Scan for the cell matching the given text and deliver its [x, y] coordinate at center. 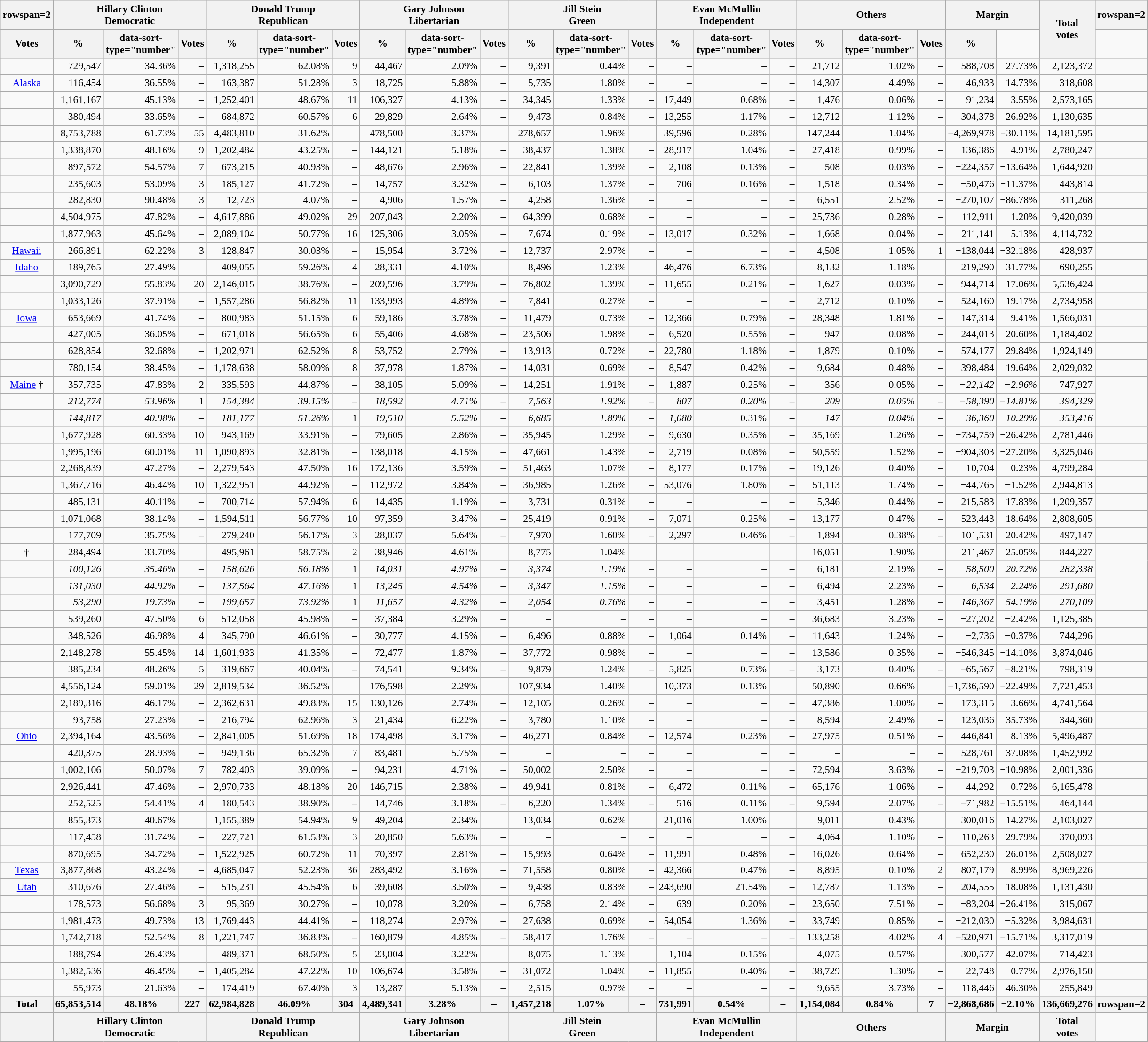
8,753,788 [78, 134]
12,787 [820, 887]
56.65% [294, 334]
1.81% [879, 318]
385,234 [78, 670]
780,154 [78, 368]
62.22% [141, 251]
−14.10% [1018, 653]
744,296 [1067, 636]
2.74% [442, 703]
270,109 [1067, 602]
1,769,443 [231, 921]
3,984,631 [1067, 921]
9,473 [530, 117]
1.06% [879, 787]
394,329 [1067, 402]
10.29% [1018, 418]
42,366 [675, 870]
16,026 [820, 854]
1,594,511 [231, 519]
−219,703 [971, 770]
−2,868,686 [971, 1004]
3.17% [442, 736]
18,592 [382, 402]
7,721,453 [1067, 687]
9,391 [530, 66]
41.72% [294, 184]
1,033,126 [78, 301]
628,854 [78, 351]
125,306 [382, 234]
6,520 [675, 334]
4.02% [879, 938]
53,290 [78, 602]
34.36% [141, 66]
9,684 [820, 368]
6,181 [820, 569]
1.20% [1018, 217]
3,325,046 [1067, 452]
56.82% [294, 301]
106,327 [382, 100]
62,984,828 [231, 1004]
4.61% [442, 553]
690,255 [1067, 268]
10,704 [971, 468]
−2,736 [971, 636]
729,547 [78, 66]
44,292 [971, 787]
147 [820, 418]
1.60% [591, 536]
4.54% [442, 586]
34,345 [530, 100]
1.96% [591, 134]
1,644,920 [1067, 167]
−65,567 [971, 670]
9,594 [820, 804]
39,596 [675, 134]
10,373 [675, 687]
1,566,031 [1067, 318]
4,489,341 [382, 1004]
177,709 [78, 536]
146,715 [382, 787]
673,215 [231, 167]
−212,030 [971, 921]
2.79% [442, 351]
58,500 [971, 569]
46,271 [530, 736]
1.91% [591, 385]
1,627 [820, 284]
11,643 [820, 636]
5,496,487 [1067, 736]
3.20% [442, 904]
844,227 [1067, 553]
2,976,150 [1067, 971]
6,758 [530, 904]
67.40% [294, 988]
28,331 [382, 268]
427,005 [78, 334]
45.64% [141, 234]
39.09% [294, 770]
207,043 [382, 217]
14.27% [1018, 821]
4,741,564 [1067, 703]
18,725 [382, 83]
15,954 [382, 251]
27,638 [530, 921]
3,173 [820, 670]
7,841 [530, 301]
29,829 [382, 117]
671,018 [231, 334]
8,177 [675, 468]
95,369 [231, 904]
40.11% [141, 502]
1,557,286 [231, 301]
154,384 [231, 402]
1.57% [442, 200]
112,972 [382, 485]
3.50% [442, 887]
47.82% [141, 217]
123,036 [971, 720]
1,318,255 [231, 66]
59.01% [141, 687]
13 [192, 921]
800,983 [231, 318]
2,054 [530, 602]
2.23% [879, 586]
1,154,084 [820, 1004]
27,975 [820, 736]
118,446 [971, 988]
188,794 [78, 955]
38.45% [141, 368]
−50,476 [971, 184]
0.43% [879, 821]
3,877,868 [78, 870]
1.05% [879, 251]
3.18% [442, 804]
56.18% [294, 569]
3.29% [442, 619]
53,076 [675, 485]
13,913 [530, 351]
2.81% [442, 854]
23,650 [820, 904]
−138,044 [971, 251]
14,307 [820, 83]
8.13% [1018, 736]
189,765 [78, 268]
20.60% [1018, 334]
1,367,716 [78, 485]
27,418 [820, 150]
34.72% [141, 854]
41.74% [141, 318]
348,526 [78, 636]
9,420,039 [1067, 217]
5,735 [530, 83]
14,251 [530, 385]
47.46% [141, 787]
−27.20% [1018, 452]
18.64% [1018, 519]
1,252,401 [231, 100]
26.43% [141, 955]
2.86% [442, 435]
1.34% [591, 804]
9,655 [820, 988]
−2.42% [1018, 619]
47.22% [294, 971]
137,564 [231, 586]
2,508,027 [1067, 854]
36.55% [141, 83]
6,165,478 [1067, 787]
31,072 [530, 971]
185,127 [231, 184]
−546,345 [971, 653]
46.61% [294, 636]
29.79% [1018, 837]
209 [820, 402]
72,477 [382, 653]
43.24% [141, 870]
Maine † [27, 385]
−224,357 [971, 167]
4,556,124 [78, 687]
5.09% [442, 385]
0.97% [591, 988]
1,405,284 [231, 971]
74,541 [382, 670]
523,443 [971, 519]
14,746 [382, 804]
2,926,441 [78, 787]
20,850 [382, 837]
133,258 [820, 938]
0.27% [591, 301]
3.73% [879, 988]
31.77% [1018, 268]
1,184,402 [1067, 334]
11,657 [382, 602]
112,911 [971, 217]
1.28% [879, 602]
11,655 [675, 284]
27.49% [141, 268]
282,830 [78, 200]
1.12% [879, 117]
2,781,446 [1067, 435]
12,737 [530, 251]
13,177 [820, 519]
43.56% [141, 736]
116,454 [78, 83]
216,794 [231, 720]
55.83% [141, 284]
1,002,106 [78, 770]
Iowa [27, 318]
−26.42% [1018, 435]
41.35% [294, 653]
36.83% [294, 938]
485,131 [78, 502]
46.44% [141, 485]
27.46% [141, 887]
3.22% [442, 955]
7.51% [879, 904]
176,598 [382, 687]
58.75% [294, 553]
50,559 [820, 452]
28,917 [675, 150]
2,362,631 [231, 703]
211,467 [971, 553]
33,749 [820, 921]
55,973 [78, 988]
3.32% [442, 184]
Ohio [27, 736]
4.89% [442, 301]
−1.52% [1018, 485]
178,573 [78, 904]
6,551 [820, 200]
1,452,992 [1067, 753]
4.85% [442, 938]
4.49% [879, 83]
4,258 [530, 200]
61.73% [141, 134]
1.52% [879, 452]
−1,736,590 [971, 687]
1,104 [675, 955]
4,075 [820, 955]
76,802 [530, 284]
25,419 [530, 519]
807 [675, 402]
8.99% [1018, 870]
706 [675, 184]
2,123,372 [1067, 66]
38,946 [382, 553]
55 [192, 134]
1,742,718 [78, 938]
0.16% [732, 184]
5.18% [442, 150]
215,583 [971, 502]
0.19% [591, 234]
515,231 [231, 887]
38.76% [294, 284]
1,338,870 [78, 150]
3,347 [530, 586]
2,734,958 [1067, 301]
4,617,886 [231, 217]
2,808,605 [1067, 519]
180,543 [231, 804]
539,260 [78, 619]
1.89% [591, 418]
1.23% [591, 268]
2.19% [879, 569]
51.28% [294, 83]
2,268,839 [78, 468]
209,596 [382, 284]
8,075 [530, 955]
2.64% [442, 117]
65,853,514 [78, 1004]
107,934 [530, 687]
22,780 [675, 351]
46.09% [294, 1004]
36,360 [971, 418]
50,890 [820, 687]
14.73% [1018, 83]
1,131,430 [1067, 887]
345,790 [231, 636]
79,605 [382, 435]
1,894 [820, 536]
1,322,951 [231, 485]
38,729 [820, 971]
2.34% [442, 821]
35,945 [530, 435]
8,496 [530, 268]
50.07% [141, 770]
3.16% [442, 870]
2.24% [1018, 586]
−26.41% [1018, 904]
55,406 [382, 334]
Alaska [27, 83]
12,574 [675, 736]
1,879 [820, 351]
3,451 [820, 602]
37,384 [382, 619]
33.65% [141, 117]
497,147 [1067, 536]
870,695 [78, 854]
−520,971 [971, 938]
70,397 [382, 854]
653,669 [78, 318]
21,434 [382, 720]
35.75% [141, 536]
51,463 [530, 468]
6,472 [675, 787]
2,089,104 [231, 234]
−14.81% [1018, 402]
117,458 [78, 837]
199,657 [231, 602]
6,496 [530, 636]
21.63% [141, 988]
33.70% [141, 553]
−86.78% [1018, 200]
60.01% [141, 452]
255,849 [1067, 988]
181,177 [231, 418]
37,772 [530, 653]
11,479 [530, 318]
48,676 [382, 167]
15 [346, 703]
782,403 [231, 770]
52.23% [294, 870]
91,234 [971, 100]
0.14% [732, 636]
51.69% [294, 736]
−11.37% [1018, 184]
42.07% [1018, 955]
12,105 [530, 703]
1.02% [879, 66]
1,877,963 [78, 234]
1,125,385 [1067, 619]
−44,765 [971, 485]
26.92% [1018, 117]
0.85% [879, 921]
173,315 [971, 703]
1,924,149 [1067, 351]
13,245 [382, 586]
14,757 [382, 184]
3.78% [442, 318]
60.72% [294, 854]
304 [346, 1004]
2,712 [820, 301]
20.42% [1018, 536]
9,879 [530, 670]
35,169 [820, 435]
−2.10% [1018, 1004]
7,674 [530, 234]
2,297 [675, 536]
211,141 [971, 234]
27.23% [141, 720]
44.87% [294, 385]
9,011 [820, 821]
68.50% [294, 955]
60.33% [141, 435]
3.84% [442, 485]
11,991 [675, 854]
18.08% [1018, 887]
310,676 [78, 887]
−17.06% [1018, 284]
212,774 [78, 402]
172,136 [382, 468]
443,814 [1067, 184]
3.63% [879, 770]
16,051 [820, 553]
2.96% [442, 167]
58.09% [294, 368]
48.16% [141, 150]
−4,269,978 [971, 134]
2.50% [591, 770]
5.52% [442, 418]
0.62% [591, 821]
56.68% [141, 904]
19,510 [382, 418]
2,573,165 [1067, 100]
380,494 [78, 117]
1.43% [591, 452]
110,263 [971, 837]
1.98% [591, 334]
38.90% [294, 804]
13,255 [675, 117]
3.55% [1018, 100]
158,626 [231, 569]
40.98% [141, 418]
133,993 [382, 301]
7,970 [530, 536]
5.64% [442, 536]
3.37% [442, 134]
35.73% [1018, 720]
278,657 [530, 134]
54.57% [141, 167]
4,799,284 [1067, 468]
897,572 [78, 167]
49.02% [294, 217]
0.32% [732, 234]
30.27% [294, 904]
62.96% [294, 720]
47,386 [820, 703]
17,449 [675, 100]
1.92% [591, 402]
17.83% [1018, 502]
3.66% [1018, 703]
8,594 [820, 720]
0.66% [879, 687]
−30.11% [1018, 134]
8,895 [820, 870]
318,608 [1067, 83]
65,176 [820, 787]
0.98% [591, 653]
1,064 [675, 636]
300,016 [971, 821]
5,536,424 [1067, 284]
28,348 [820, 318]
489,371 [231, 955]
5,825 [675, 670]
0.21% [732, 284]
Texas [27, 870]
1,518 [820, 184]
4.07% [294, 200]
14,435 [382, 502]
0.46% [732, 536]
10,078 [382, 904]
−58,390 [971, 402]
0.34% [879, 184]
32.68% [141, 351]
2,944,813 [1067, 485]
40.04% [294, 670]
0.99% [879, 150]
3,374 [530, 569]
25,736 [820, 217]
20.72% [1018, 569]
18 [346, 736]
36,985 [530, 485]
7,563 [530, 402]
−904,303 [971, 452]
21.54% [732, 887]
28.93% [141, 753]
446,841 [971, 736]
55.45% [141, 653]
0.79% [732, 318]
6,220 [530, 804]
58,417 [530, 938]
−27,202 [971, 619]
174,419 [231, 988]
714,423 [1067, 955]
−4.91% [1018, 150]
1,202,484 [231, 150]
62.08% [294, 66]
30.03% [294, 251]
131,030 [78, 586]
6,103 [530, 184]
54,054 [675, 921]
23,004 [382, 955]
49.73% [141, 921]
4.10% [442, 268]
1,382,536 [78, 971]
−15.71% [1018, 938]
1,178,638 [231, 368]
0.38% [879, 536]
71,558 [530, 870]
−22.49% [1018, 687]
19.17% [1018, 301]
279,240 [231, 536]
3,780 [530, 720]
2,108 [675, 167]
353,416 [1067, 418]
Total [27, 1004]
0.81% [591, 787]
40.67% [141, 821]
130,126 [382, 703]
4,483,810 [231, 134]
1.40% [591, 687]
3.79% [442, 284]
28,037 [382, 536]
1.37% [591, 184]
8,969,226 [1067, 870]
1,161,167 [78, 100]
27.73% [1018, 66]
49.83% [294, 703]
144,817 [78, 418]
36.05% [141, 334]
2,103,027 [1067, 821]
−734,759 [971, 435]
106,674 [382, 971]
1.33% [591, 100]
6.73% [732, 268]
64,399 [530, 217]
23,506 [530, 334]
38,437 [530, 150]
8,775 [530, 553]
304,378 [971, 117]
1,476 [820, 100]
516 [675, 804]
2.29% [442, 687]
2.20% [442, 217]
60.57% [294, 117]
3.23% [879, 619]
0.06% [879, 100]
2.52% [879, 200]
0.88% [591, 636]
2.07% [879, 804]
−944,714 [971, 284]
65.32% [294, 753]
1,981,473 [78, 921]
Idaho [27, 268]
2,970,733 [231, 787]
0.80% [591, 870]
1,668 [820, 234]
3.58% [442, 971]
22,748 [971, 971]
2,394,164 [78, 736]
47,661 [530, 452]
1,887 [675, 385]
639 [675, 904]
2,189,316 [78, 703]
2,780,247 [1067, 150]
54.94% [294, 821]
−10.98% [1018, 770]
943,169 [231, 435]
39,608 [382, 887]
3,731 [530, 502]
59,186 [382, 318]
3,090,729 [78, 284]
319,667 [231, 670]
Utah [27, 887]
528,761 [971, 753]
−15.51% [1018, 804]
1,995,196 [78, 452]
49,941 [530, 787]
428,937 [1067, 251]
282,338 [1067, 569]
31.62% [294, 134]
1.15% [591, 586]
409,055 [231, 268]
311,268 [1067, 200]
12,712 [820, 117]
−83,204 [971, 904]
−13.64% [1018, 167]
43.25% [294, 150]
2,719 [675, 452]
495,961 [231, 553]
52.54% [141, 938]
46,476 [675, 268]
2,819,534 [231, 687]
4,114,732 [1067, 234]
128,847 [231, 251]
21,712 [820, 66]
48.26% [141, 670]
138,018 [382, 452]
2.09% [442, 66]
1.76% [591, 938]
−71,982 [971, 804]
5.63% [442, 837]
2.49% [879, 720]
1,209,357 [1067, 502]
9,438 [530, 887]
13,034 [530, 821]
0.91% [591, 519]
2,279,543 [231, 468]
747,927 [1067, 385]
0.57% [879, 955]
0.15% [732, 955]
4.97% [442, 569]
807,179 [971, 870]
−136,386 [971, 150]
315,067 [1067, 904]
146,367 [971, 602]
19.64% [1018, 368]
2.38% [442, 787]
0.42% [732, 368]
204,555 [971, 887]
72,594 [820, 770]
266,891 [78, 251]
1.17% [732, 117]
51,113 [820, 485]
25.05% [1018, 553]
37,978 [382, 368]
1,090,893 [231, 452]
147,244 [820, 134]
1,601,933 [231, 653]
219,290 [971, 268]
4,685,047 [231, 870]
398,484 [971, 368]
53.96% [141, 402]
50.77% [294, 234]
35.46% [141, 569]
39.15% [294, 402]
12,723 [231, 200]
1,221,747 [231, 938]
731,991 [675, 1004]
6,685 [530, 418]
−0.37% [1018, 636]
7,071 [675, 519]
588,708 [971, 66]
46.17% [141, 703]
19,126 [820, 468]
160,879 [382, 938]
3.72% [442, 251]
† [27, 553]
300,577 [971, 955]
54.19% [1018, 602]
1,071,068 [78, 519]
684,872 [231, 117]
26.01% [1018, 854]
46.98% [141, 636]
574,177 [971, 351]
0.51% [879, 736]
12,366 [675, 318]
227 [192, 1004]
0.54% [732, 1004]
53.09% [141, 184]
13,586 [820, 653]
1,522,925 [231, 854]
0.76% [591, 602]
8,132 [820, 268]
93,758 [78, 720]
291,680 [1067, 586]
3,317,019 [1067, 938]
1,677,928 [78, 435]
101,531 [971, 536]
38.14% [141, 519]
90.48% [141, 200]
14,181,595 [1067, 134]
36 [346, 870]
4,064 [820, 837]
512,058 [231, 619]
283,492 [382, 870]
0.26% [591, 703]
1.29% [591, 435]
284,494 [78, 553]
144,121 [382, 150]
37.08% [1018, 753]
6,494 [820, 586]
6.22% [442, 720]
14 [192, 653]
949,136 [231, 753]
1,457,218 [530, 1004]
3.28% [442, 1004]
47.16% [294, 586]
−5.32% [1018, 921]
47.27% [141, 468]
8,547 [675, 368]
252,525 [78, 804]
4,906 [382, 200]
4,504,975 [78, 217]
−2.96% [1018, 385]
59.26% [294, 268]
13,287 [382, 988]
243,690 [675, 887]
47.83% [141, 385]
61.53% [294, 837]
−22,142 [971, 385]
30,777 [382, 636]
0.77% [1018, 971]
2.14% [591, 904]
49,204 [382, 821]
1.30% [879, 971]
9.41% [1018, 318]
22,841 [530, 167]
370,093 [1067, 837]
1,202,971 [231, 351]
478,500 [382, 134]
32.81% [294, 452]
46,933 [971, 83]
21,016 [675, 821]
−32.18% [1018, 251]
9,630 [675, 435]
136,669,276 [1067, 1004]
4.32% [442, 602]
2,146,015 [231, 284]
1.74% [879, 485]
56.17% [294, 536]
1,080 [675, 418]
45.98% [294, 619]
163,387 [231, 83]
1.38% [591, 150]
46.30% [1018, 988]
33.91% [294, 435]
227,721 [231, 837]
508 [820, 167]
44,467 [382, 66]
94,231 [382, 770]
46.45% [141, 971]
4,508 [820, 251]
464,144 [1067, 804]
700,714 [231, 502]
100,126 [78, 569]
4.13% [442, 100]
36.52% [294, 687]
73.92% [294, 602]
0.83% [591, 887]
3.05% [442, 234]
1,130,635 [1067, 117]
5,346 [820, 502]
40.93% [294, 167]
97,359 [382, 519]
0.17% [732, 468]
56.77% [294, 519]
48.67% [294, 100]
118,274 [382, 921]
344,360 [1067, 720]
798,319 [1067, 670]
29.84% [1018, 351]
3.59% [442, 468]
235,603 [78, 184]
62.52% [294, 351]
51.15% [294, 318]
855,373 [78, 821]
4.68% [442, 334]
45.13% [141, 100]
44.41% [294, 921]
54.41% [141, 804]
420,375 [78, 753]
83,481 [382, 753]
5.75% [442, 753]
524,160 [971, 301]
3,874,046 [1067, 653]
45.54% [294, 887]
2,515 [530, 988]
31.74% [141, 837]
15,993 [530, 854]
50,002 [530, 770]
57.94% [294, 502]
947 [820, 334]
36,683 [820, 619]
1,155,389 [231, 821]
11,855 [675, 971]
652,230 [971, 854]
244,013 [971, 334]
147,314 [971, 318]
19.73% [141, 602]
37.91% [141, 301]
0.55% [732, 334]
356 [820, 385]
9.34% [442, 670]
6,534 [971, 586]
−8.21% [1018, 670]
3.47% [442, 519]
38,105 [382, 385]
2,841,005 [231, 736]
2,001,336 [1067, 770]
335,593 [231, 385]
−270,107 [971, 200]
174,498 [382, 736]
2,029,032 [1067, 368]
357,735 [78, 385]
53,752 [382, 351]
2,148,278 [78, 653]
5.88% [442, 83]
1.90% [879, 553]
51.26% [294, 418]
13,017 [675, 234]
Hawaii [27, 251]
